Scan for the cell matching the given text and deliver its [X, Y] coordinate at center. 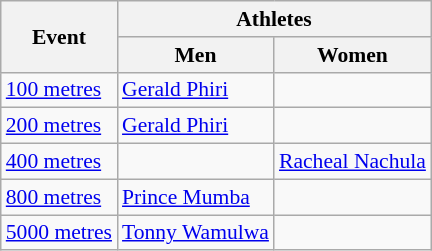
400 metres [59, 162]
Athletes [274, 19]
Prince Mumba [196, 197]
800 metres [59, 197]
Tonny Wamulwa [196, 233]
200 metres [59, 126]
Event [59, 36]
100 metres [59, 90]
Men [196, 55]
Racheal Nachula [352, 162]
5000 metres [59, 233]
Women [352, 55]
